From the cell containing the given text, extract its center point as (x, y) coordinate. 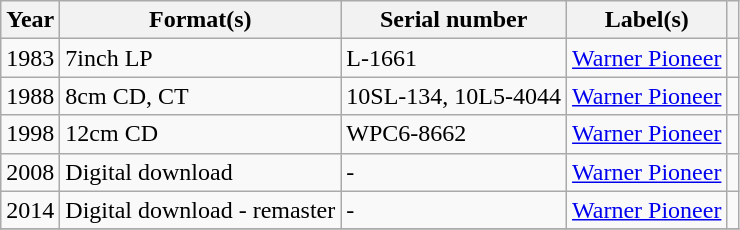
Year (30, 20)
10SL-134, 10L5-4044 (454, 96)
12cm CD (200, 134)
Format(s) (200, 20)
Label(s) (647, 20)
1998 (30, 134)
Serial number (454, 20)
1988 (30, 96)
2014 (30, 210)
Digital download - remaster (200, 210)
WPC6-8662 (454, 134)
Digital download (200, 172)
L-1661 (454, 58)
7inch LP (200, 58)
1983 (30, 58)
2008 (30, 172)
8cm CD, CT (200, 96)
